Determine the [x, y] coordinate at the center of the cell enclosing the given text.  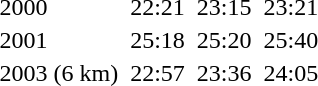
25:18 [158, 40]
25:20 [224, 40]
